Find where the given text appears and provide that cell's center as (x, y) coordinate. 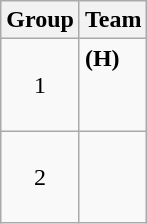
2 (40, 177)
(H) (113, 85)
Group (40, 20)
1 (40, 85)
Team (113, 20)
